Identify which cell holds the provided text, then report its [X, Y] central coordinate. 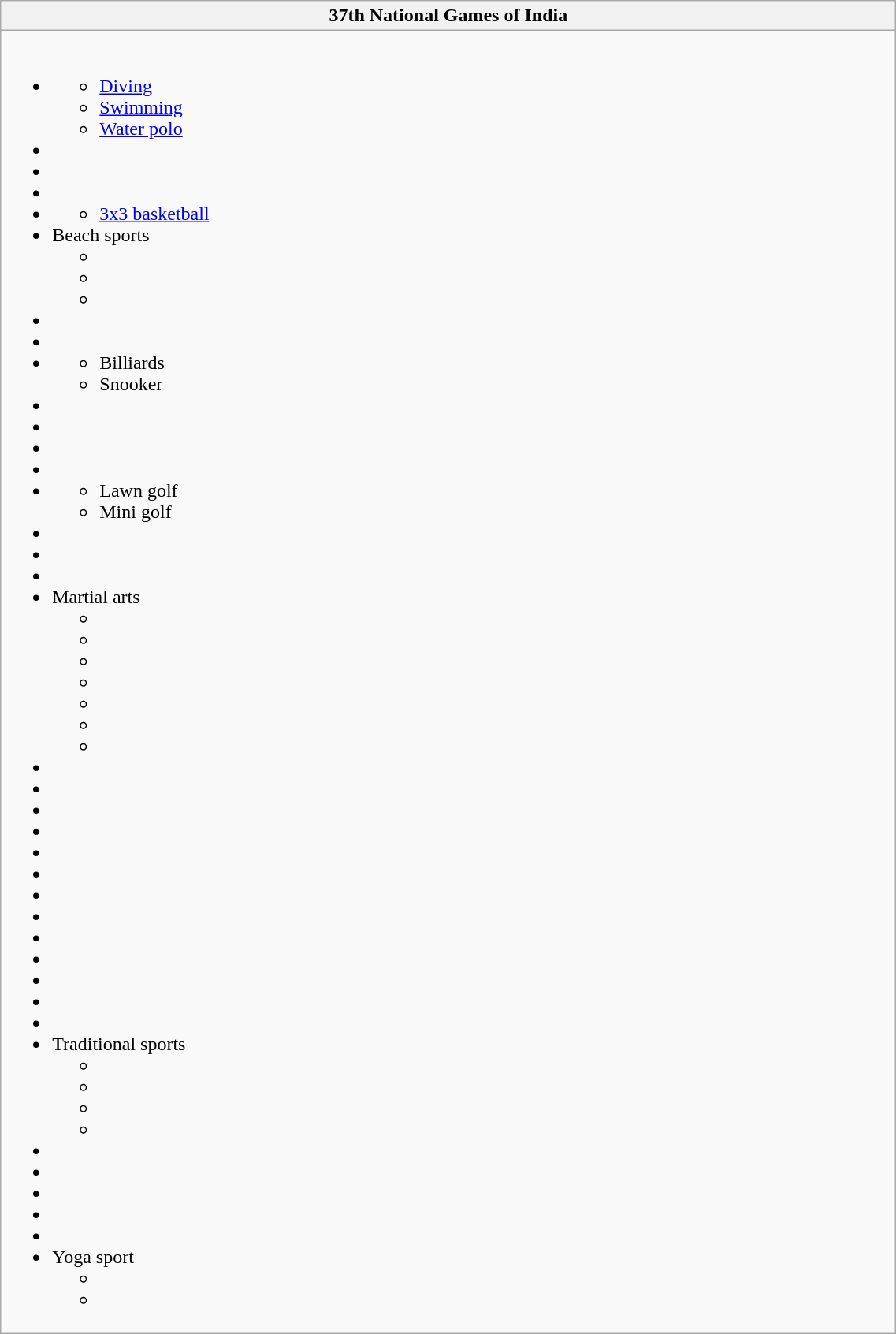
DivingSwimmingWater polo3x3 basketballBeach sportsBilliardsSnookerLawn golfMini golfMartial artsTraditional sportsYoga sport [448, 682]
37th National Games of India [448, 16]
